Detect which cell encompasses the target text, then output its (x, y) center coordinate. 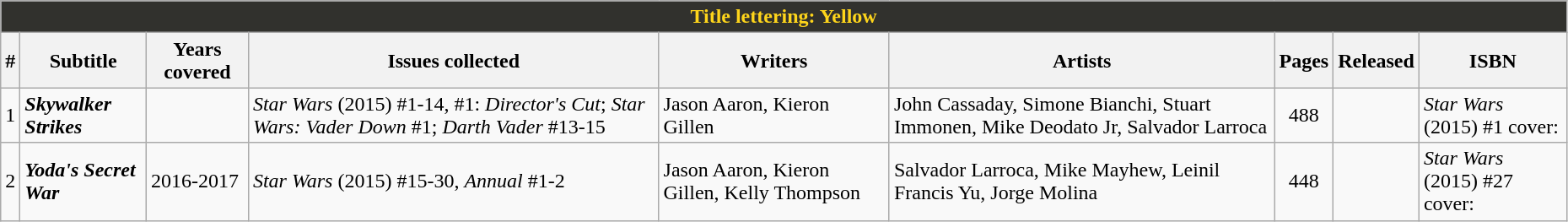
Jason Aaron, Kieron Gillen (774, 115)
# (10, 61)
Salvador Larroca, Mike Mayhew, Leinil Francis Yu, Jorge Molina (1081, 181)
Star Wars (2015) #15-30, Annual #1-2 (454, 181)
Writers (774, 61)
Star Wars (2015) #1 cover: (1493, 115)
Star Wars (2015) #27 cover: (1493, 181)
488 (1304, 115)
Issues collected (454, 61)
John Cassaday, Simone Bianchi, Stuart Immonen, Mike Deodato Jr, Salvador Larroca (1081, 115)
2016-2017 (197, 181)
Star Wars (2015) #1-14, #1: Director's Cut; Star Wars: Vader Down #1; Darth Vader #13-15 (454, 115)
Released (1377, 61)
Yoda's Secret War (84, 181)
ISBN (1493, 61)
Title lettering: Yellow (784, 17)
2 (10, 181)
Subtitle (84, 61)
1 (10, 115)
Skywalker Strikes (84, 115)
Jason Aaron, Kieron Gillen, Kelly Thompson (774, 181)
448 (1304, 181)
Artists (1081, 61)
Years covered (197, 61)
Pages (1304, 61)
